From the cell containing the given text, extract its center point as (X, Y) coordinate. 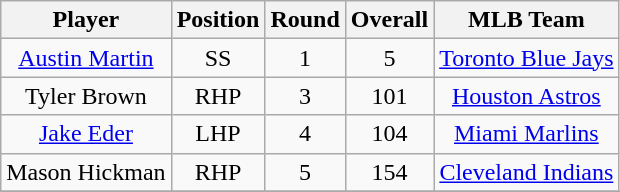
Position (218, 20)
Round (305, 20)
Austin Martin (86, 58)
Jake Eder (86, 134)
Overall (389, 20)
Toronto Blue Jays (526, 58)
Houston Astros (526, 96)
Tyler Brown (86, 96)
101 (389, 96)
Cleveland Indians (526, 172)
3 (305, 96)
LHP (218, 134)
Mason Hickman (86, 172)
1 (305, 58)
Player (86, 20)
MLB Team (526, 20)
4 (305, 134)
154 (389, 172)
104 (389, 134)
SS (218, 58)
Miami Marlins (526, 134)
